Determine the (X, Y) coordinate at the center of the cell enclosing the given text.  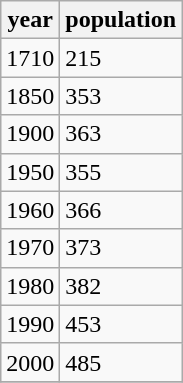
1970 (30, 248)
363 (121, 134)
453 (121, 324)
382 (121, 286)
373 (121, 248)
year (30, 20)
2000 (30, 362)
1950 (30, 172)
population (121, 20)
353 (121, 96)
1850 (30, 96)
485 (121, 362)
366 (121, 210)
1960 (30, 210)
215 (121, 58)
1980 (30, 286)
1900 (30, 134)
1990 (30, 324)
1710 (30, 58)
355 (121, 172)
